Find where the given text appears and provide that cell's center as [X, Y] coordinate. 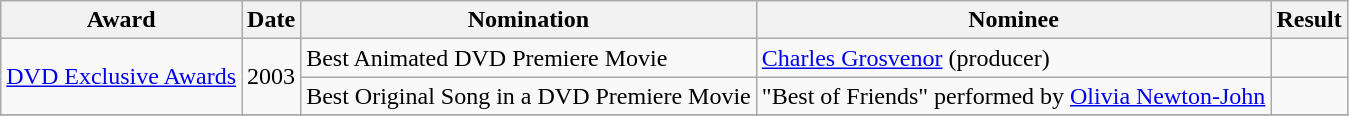
Date [272, 20]
Result [1309, 20]
2003 [272, 77]
Award [122, 20]
DVD Exclusive Awards [122, 77]
Best Animated DVD Premiere Movie [529, 58]
Nominee [1014, 20]
Charles Grosvenor (producer) [1014, 58]
"Best of Friends" performed by Olivia Newton-John [1014, 96]
Nomination [529, 20]
Best Original Song in a DVD Premiere Movie [529, 96]
